Pinpoint the cell where the given text exists, returning its [X, Y] midpoint coordinate. 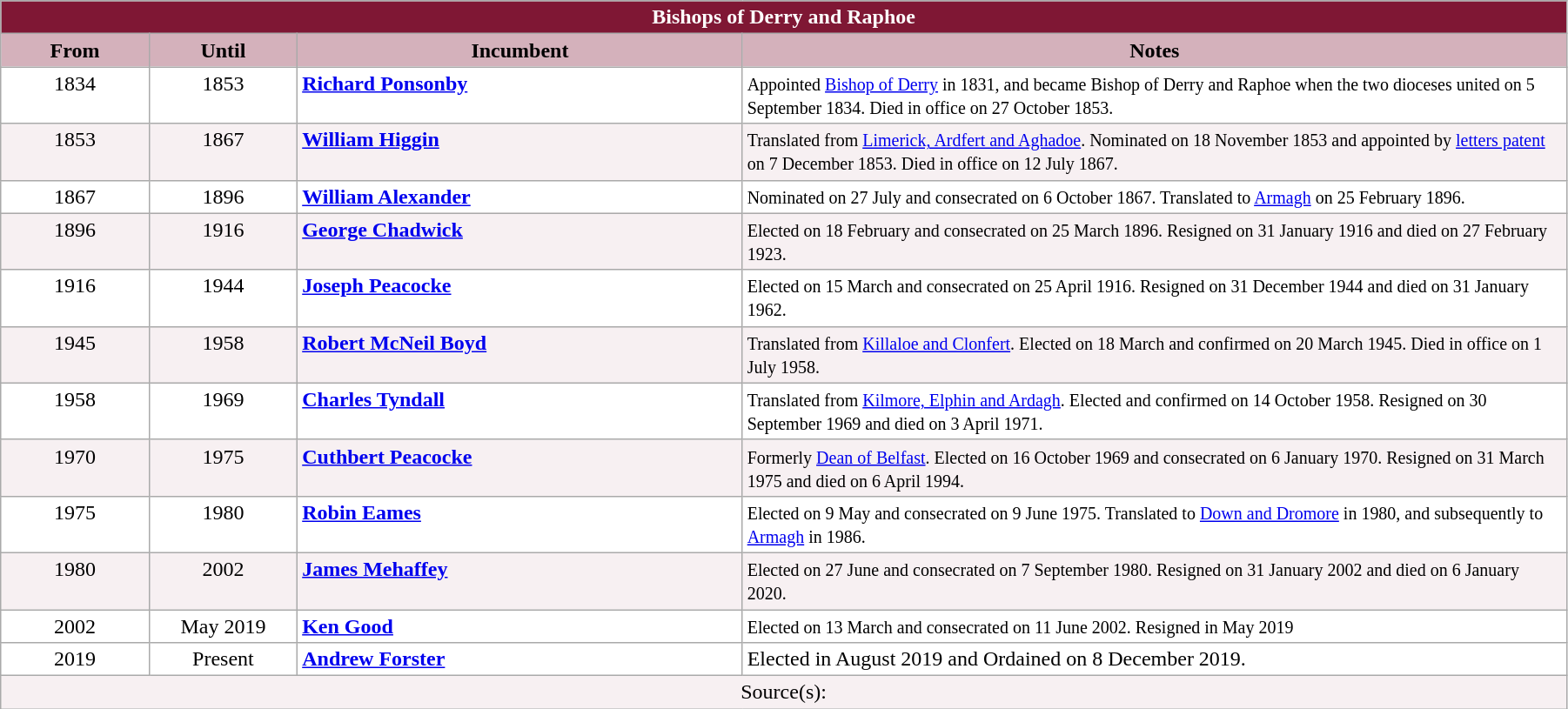
Notes [1154, 50]
Incumbent [520, 50]
Elected in August 2019 and Ordained on 8 December 2019. [1154, 659]
1969 [223, 411]
Translated from Killaloe and Clonfert. Elected on 18 March and confirmed on 20 March 1945. Died in office on 1 July 1958. [1154, 355]
William Alexander [520, 197]
1944 [223, 298]
Elected on 18 February and consecrated on 25 March 1896. Resigned on 31 January 1916 and died on 27 February 1923. [1154, 242]
James Mehaffey [520, 581]
Elected on 9 May and consecrated on 9 June 1975. Translated to Down and Dromore in 1980, and subsequently to Armagh in 1986. [1154, 524]
Elected on 13 March and consecrated on 11 June 2002. Resigned in May 2019 [1154, 625]
Bishops of Derry and Raphoe [784, 17]
Nominated on 27 July and consecrated on 6 October 1867. Translated to Armagh on 25 February 1896. [1154, 197]
Cuthbert Peacocke [520, 468]
Andrew Forster [520, 659]
Present [223, 659]
Charles Tyndall [520, 411]
William Higgin [520, 151]
Joseph Peacocke [520, 298]
Elected on 27 June and consecrated on 7 September 1980. Resigned on 31 January 2002 and died on 6 January 2020. [1154, 581]
1834 [75, 96]
Source(s): [784, 692]
May 2019 [223, 625]
2019 [75, 659]
Robin Eames [520, 524]
Robert McNeil Boyd [520, 355]
Translated from Kilmore, Elphin and Ardagh. Elected and confirmed on 14 October 1958. Resigned on 30 September 1969 and died on 3 April 1971. [1154, 411]
Until [223, 50]
Richard Ponsonby [520, 96]
From [75, 50]
Formerly Dean of Belfast. Elected on 16 October 1969 and consecrated on 6 January 1970. Resigned on 31 March 1975 and died on 6 April 1994. [1154, 468]
George Chadwick [520, 242]
1970 [75, 468]
Elected on 15 March and consecrated on 25 April 1916. Resigned on 31 December 1944 and died on 31 January 1962. [1154, 298]
Ken Good [520, 625]
1945 [75, 355]
